Search for the cell housing the specified text and yield its [x, y] center coordinate. 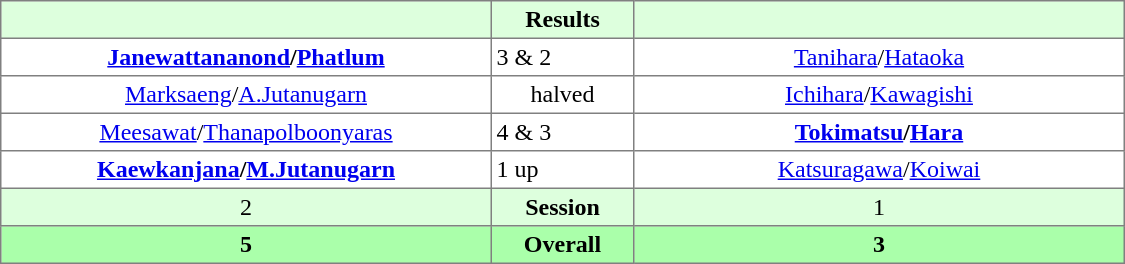
Janewattananond/Phatlum [246, 57]
Kaewkanjana/M.Jutanugarn [246, 170]
1 up [562, 170]
1 [879, 207]
3 & 2 [562, 57]
2 [246, 207]
Meesawat/Thanapolboonyaras [246, 132]
4 & 3 [562, 132]
3 [879, 245]
Session [562, 207]
Overall [562, 245]
halved [562, 95]
5 [246, 245]
Marksaeng/A.Jutanugarn [246, 95]
Results [562, 20]
Tokimatsu/Hara [879, 132]
Tanihara/Hataoka [879, 57]
Ichihara/Kawagishi [879, 95]
Katsuragawa/Koiwai [879, 170]
